Determine the (x, y) coordinate at the center of the cell enclosing the given text.  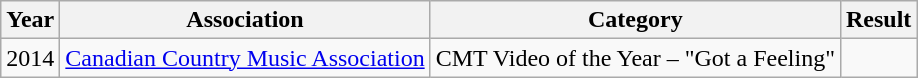
2014 (30, 58)
Canadian Country Music Association (245, 58)
Category (635, 20)
Association (245, 20)
Year (30, 20)
Result (878, 20)
CMT Video of the Year – "Got a Feeling" (635, 58)
